From the cell containing the given text, extract its center point as [X, Y] coordinate. 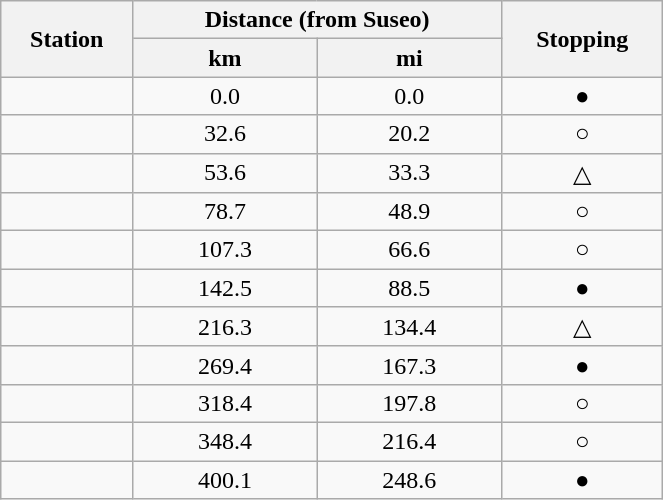
Stopping [582, 39]
134.4 [409, 327]
88.5 [409, 288]
Distance (from Suseo) [318, 20]
32.6 [225, 134]
66.6 [409, 250]
33.3 [409, 173]
216.3 [225, 327]
mi [409, 58]
107.3 [225, 250]
48.9 [409, 212]
400.1 [225, 479]
53.6 [225, 173]
216.4 [409, 441]
348.4 [225, 441]
Station [67, 39]
248.6 [409, 479]
269.4 [225, 365]
142.5 [225, 288]
78.7 [225, 212]
km [225, 58]
167.3 [409, 365]
318.4 [225, 403]
20.2 [409, 134]
197.8 [409, 403]
